Identify which cell holds the provided text, then report its (X, Y) central coordinate. 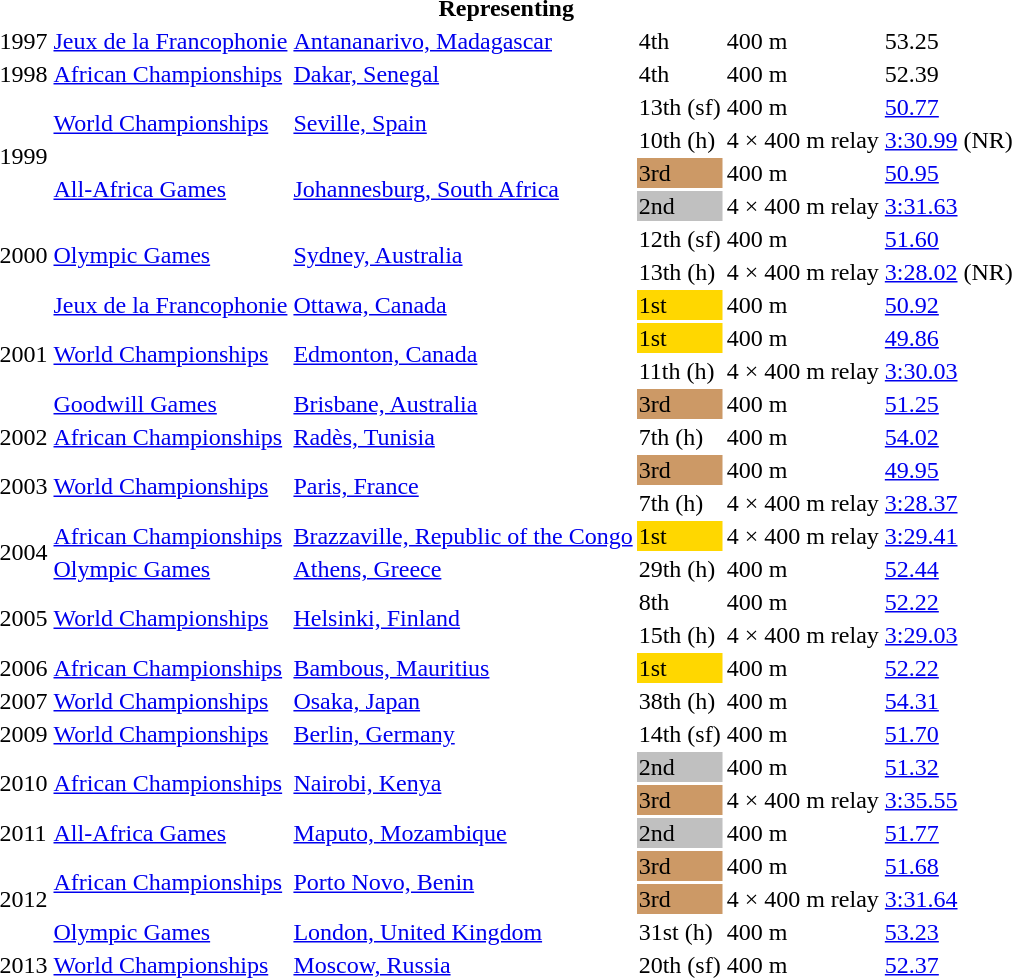
Johannesburg, South Africa (463, 190)
Brisbane, Australia (463, 404)
Seville, Spain (463, 124)
Brazzaville, Republic of the Congo (463, 536)
15th (h) (680, 635)
Sydney, Australia (463, 256)
Berlin, Germany (463, 734)
London, United Kingdom (463, 932)
31st (h) (680, 932)
12th (sf) (680, 239)
10th (h) (680, 140)
Porto Novo, Benin (463, 882)
Athens, Greece (463, 569)
Antananarivo, Madagascar (463, 41)
29th (h) (680, 569)
Bambous, Mauritius (463, 668)
13th (h) (680, 272)
Paris, France (463, 486)
Osaka, Japan (463, 701)
Helsinki, Finland (463, 618)
Edmonton, Canada (463, 354)
11th (h) (680, 371)
Maputo, Mozambique (463, 833)
Goodwill Games (170, 404)
13th (sf) (680, 107)
38th (h) (680, 701)
Radès, Tunisia (463, 437)
Ottawa, Canada (463, 305)
8th (680, 602)
Nairobi, Kenya (463, 784)
Dakar, Senegal (463, 74)
14th (sf) (680, 734)
